Extract the (x, y) coordinate from the center of the cell holding the provided text.  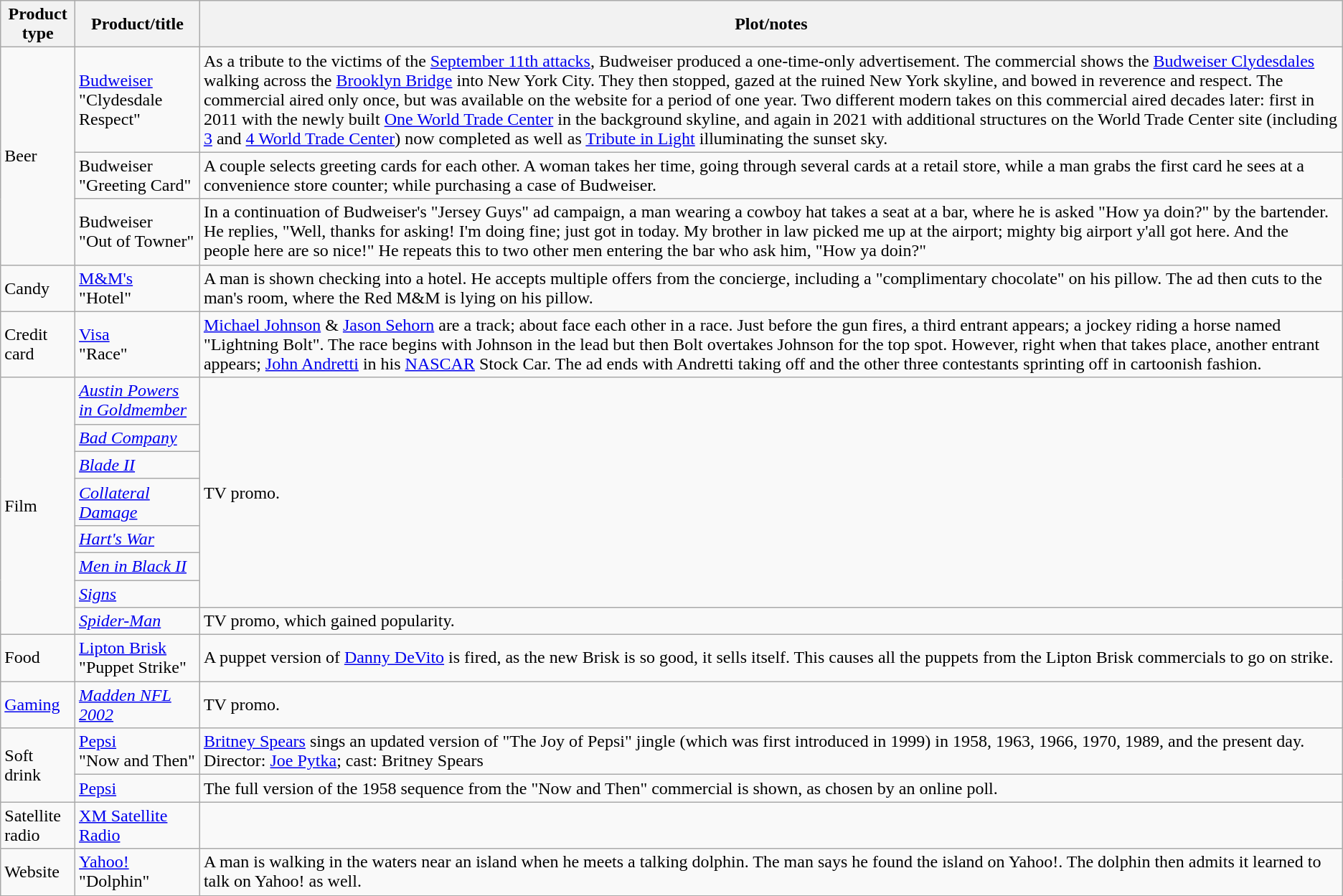
Madden NFL 2002 (138, 704)
Credit card (38, 344)
Gaming (38, 704)
Food (38, 659)
XM Satellite Radio (138, 825)
Budweiser"Out of Towner" (138, 232)
Bad Company (138, 438)
Visa"Race" (138, 344)
Website (38, 872)
TV promo, which gained popularity. (771, 621)
Signs (138, 593)
Plot/notes (771, 24)
The full version of the 1958 sequence from the "Now and Then" commercial is shown, as chosen by an online poll. (771, 788)
Men in Black II (138, 566)
Austin Powers in Goldmember (138, 400)
Product/title (138, 24)
Beer (38, 156)
Satellite radio (38, 825)
Pepsi (138, 788)
Budweiser"Greeting Card" (138, 175)
Yahoo!"Dolphin" (138, 872)
Collateral Damage (138, 502)
Candy (38, 288)
Budweiser"Clydesdale Respect" (138, 100)
Soft drink (38, 765)
Film (38, 506)
M&M's"Hotel" (138, 288)
Blade II (138, 465)
Spider-Man (138, 621)
Product type (38, 24)
Lipton Brisk"Puppet Strike" (138, 659)
Hart's War (138, 539)
Pepsi"Now and Then" (138, 752)
